Provide the [x, y] coordinate of the cell's center where the given text is located.  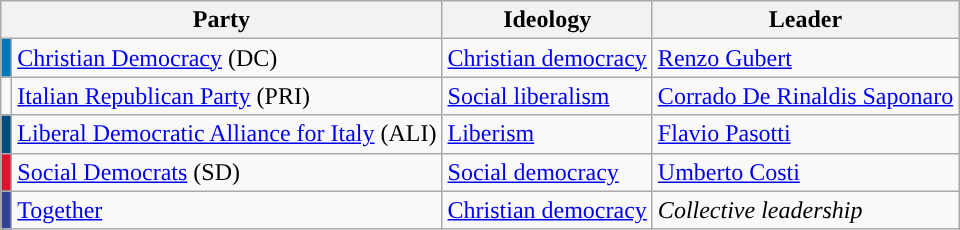
Ideology [547, 20]
Social democracy [547, 172]
Liberal Democratic Alliance for Italy (ALI) [227, 134]
Flavio Pasotti [805, 134]
Liberism [547, 134]
Collective leadership [805, 210]
Corrado De Rinaldis Saponaro [805, 96]
Italian Republican Party (PRI) [227, 96]
Party [222, 20]
Social Democrats (SD) [227, 172]
Umberto Costi [805, 172]
Together [227, 210]
Leader [805, 20]
Renzo Gubert [805, 58]
Christian Democracy (DC) [227, 58]
Social liberalism [547, 96]
